Extract the (x, y) coordinate from the center of the cell holding the provided text.  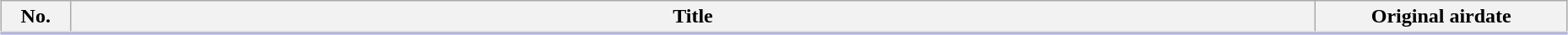
No. (35, 17)
Original airdate (1441, 17)
Title (693, 17)
